Detect which cell encompasses the target text, then output its [X, Y] center coordinate. 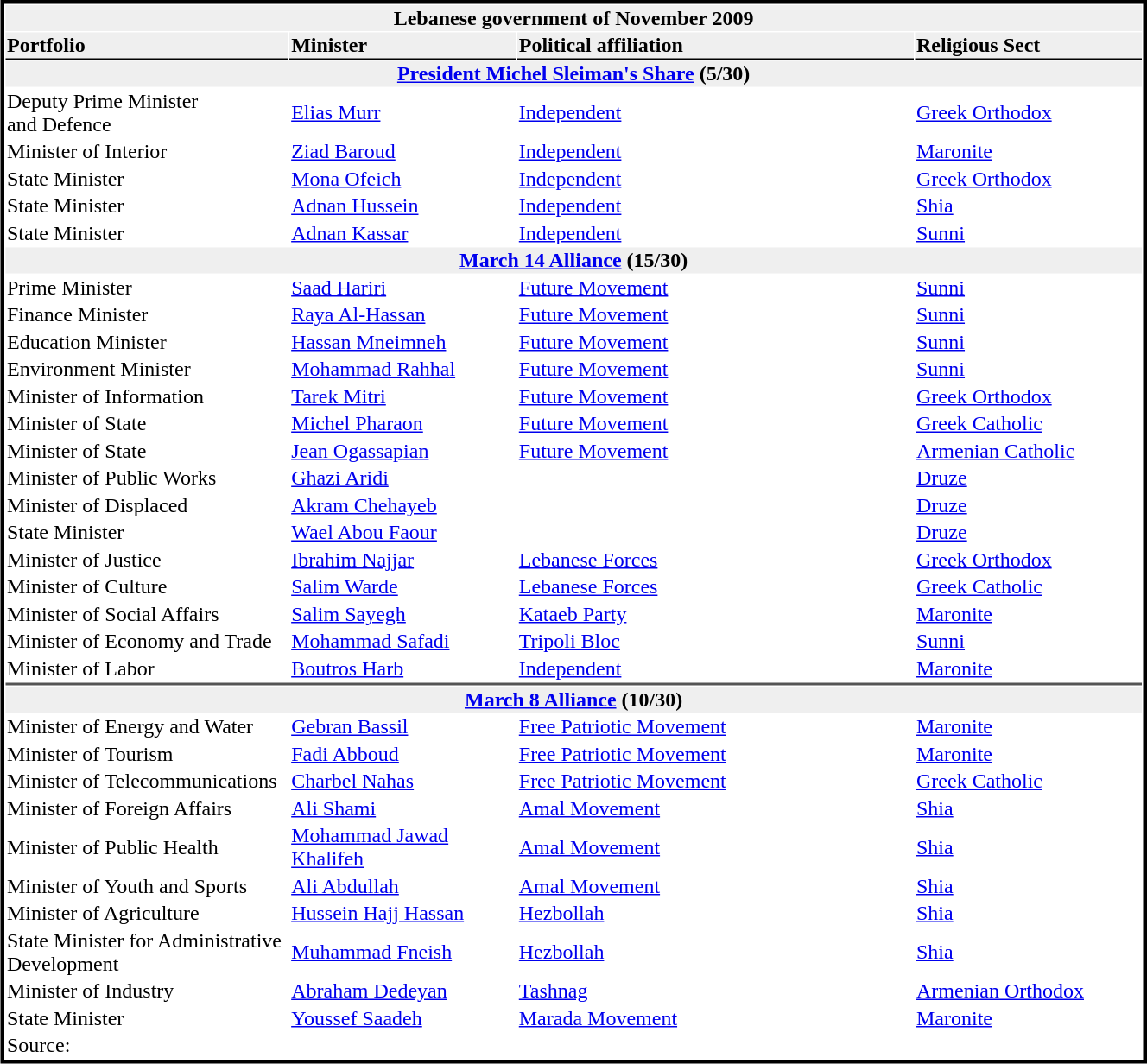
Wael Abou Faour [403, 533]
Minister of Interior [147, 151]
Minister [403, 47]
Political affiliation [715, 47]
President Michel Sleiman's Share (5/30) [573, 73]
March 14 Alliance (15/30) [573, 260]
Boutros Harb [403, 668]
Adnan Hussein [403, 206]
Ali Shami [403, 808]
Salim Sayegh [403, 614]
Minister of Labor [147, 668]
Education Minister [147, 342]
Mohammad Safadi [403, 642]
Portfolio [147, 47]
Minister of Agriculture [147, 913]
Armenian Orthodox [1029, 991]
Ziad Baroud [403, 151]
Saad Hariri [403, 288]
Armenian Catholic [1029, 451]
Minister of Telecommunications [147, 782]
Minister of Industry [147, 991]
Lebanese government of November 2009 [573, 18]
Prime Minister [147, 288]
Tarek Mitri [403, 396]
Abraham Dedeyan [403, 991]
Salim Warde [403, 586]
March 8 Alliance (10/30) [573, 700]
Minister of Economy and Trade [147, 642]
Gebran Bassil [403, 726]
Hussein Hajj Hassan [403, 913]
Muhammad Fneish [403, 952]
Environment Minister [147, 369]
Minister of Displaced [147, 505]
Fadi Abboud [403, 754]
Minister of Culture [147, 586]
Raya Al-Hassan [403, 315]
Mona Ofeich [403, 179]
Minister of Public Health [147, 846]
Tripoli Bloc [715, 642]
Minister of Energy and Water [147, 726]
Charbel Nahas [403, 782]
Marada Movement [715, 1018]
Mohammad Rahhal [403, 369]
Hassan Mneimneh [403, 342]
Minister of Public Works [147, 478]
Minister of Information [147, 396]
Ghazi Aridi [403, 478]
Kataeb Party [715, 614]
Youssef Saadeh [403, 1018]
Michel Pharaon [403, 424]
Ali Abdullah [403, 886]
Minister of Youth and Sports [147, 886]
State Minister for Administrative Development [147, 952]
Source: [459, 1046]
Elias Murr [403, 112]
Akram Chehayeb [403, 505]
Ibrahim Najjar [403, 560]
Adnan Kassar [403, 233]
Mohammad Jawad Khalifeh [403, 846]
Minister of Social Affairs [147, 614]
Minister of Foreign Affairs [147, 808]
Jean Ogassapian [403, 451]
Minister of Justice [147, 560]
Tashnag [715, 991]
Finance Minister [147, 315]
Deputy Prime Minister and Defence [147, 112]
Religious Sect [1029, 47]
Minister of Tourism [147, 754]
